For the text-containing cell, return its midpoint in [x, y] coordinate format. 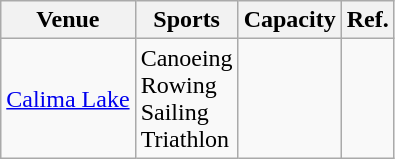
Sports [186, 20]
Ref. [368, 20]
Calima Lake [68, 98]
Capacity [290, 20]
Venue [68, 20]
CanoeingRowingSailingTriathlon [186, 98]
